Return the [x, y] coordinate for the center point of the cell that contains the specified text.  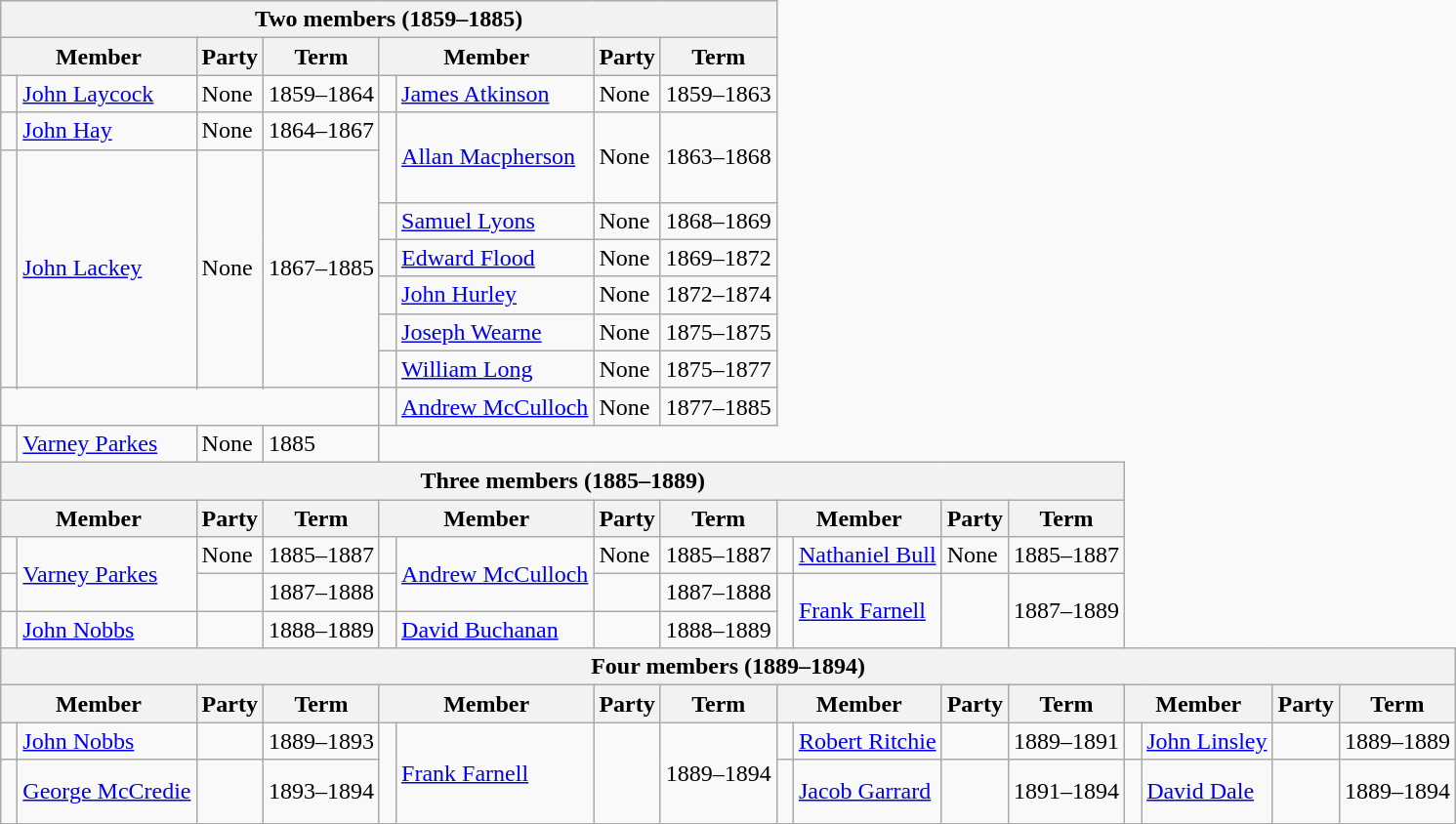
1889–1889 [1396, 741]
James Atkinson [495, 94]
John Hurley [495, 295]
1863–1868 [719, 157]
1885 [320, 443]
John Laycock [107, 94]
1889–1891 [1066, 741]
George McCredie [107, 791]
John Lackey [107, 268]
1875–1875 [719, 332]
Four members (1889–1894) [728, 667]
Samuel Lyons [495, 221]
1875–1877 [719, 369]
Nathaniel Bull [867, 556]
1859–1864 [320, 94]
1868–1869 [719, 221]
1877–1885 [719, 406]
David Buchanan [495, 630]
Two members (1859–1885) [389, 20]
Edward Flood [495, 258]
John Linsley [1207, 741]
1887–1889 [1066, 611]
1872–1874 [719, 295]
Robert Ritchie [867, 741]
John Hay [107, 131]
Allan Macpherson [495, 157]
Three members (1885–1889) [562, 480]
1859–1863 [719, 94]
Jacob Garrard [867, 791]
David Dale [1207, 791]
1893–1894 [320, 791]
1864–1867 [320, 131]
Joseph Wearne [495, 332]
1867–1885 [320, 268]
1869–1872 [719, 258]
1889–1893 [320, 741]
1891–1894 [1066, 791]
William Long [495, 369]
